Locate the cell with the specified text and output its [x, y] center coordinate. 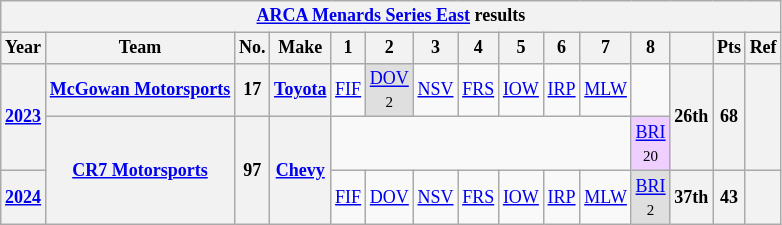
Pts [730, 48]
43 [730, 197]
DOV [389, 197]
6 [562, 48]
Ref [763, 48]
68 [730, 116]
3 [436, 48]
8 [650, 48]
DOV2 [389, 90]
Make [300, 48]
Team [140, 48]
97 [252, 170]
4 [478, 48]
CR7 Motorsports [140, 170]
ARCA Menards Series East results [391, 16]
37th [692, 197]
7 [606, 48]
Chevy [300, 170]
2023 [24, 116]
2 [389, 48]
Toyota [300, 90]
BRI20 [650, 144]
17 [252, 90]
5 [522, 48]
BRI2 [650, 197]
Year [24, 48]
1 [348, 48]
2024 [24, 197]
McGowan Motorsports [140, 90]
26th [692, 116]
No. [252, 48]
